Locate the cell with the specified text and output its (X, Y) center coordinate. 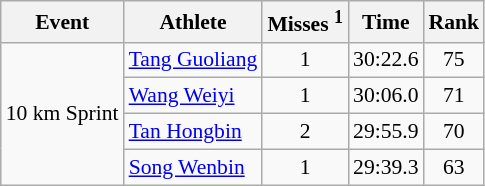
Rank (454, 22)
29:55.9 (386, 132)
29:39.3 (386, 167)
30:06.0 (386, 96)
Tan Hongbin (194, 132)
Time (386, 22)
30:22.6 (386, 60)
2 (305, 132)
Event (62, 22)
10 km Sprint (62, 113)
Wang Weiyi (194, 96)
71 (454, 96)
75 (454, 60)
Tang Guoliang (194, 60)
Misses 1 (305, 22)
Song Wenbin (194, 167)
Athlete (194, 22)
63 (454, 167)
70 (454, 132)
